For the text-containing cell, return its midpoint in [x, y] coordinate format. 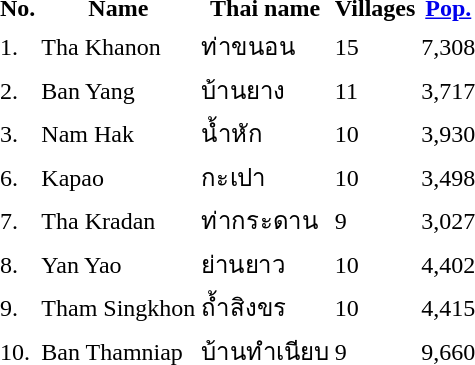
Nam Hak [118, 134]
Tha Kradan [118, 220]
น้ำหัก [265, 134]
ท่ากระดาน [265, 220]
9 [374, 220]
ย่านยาว [265, 264]
ถ้ำสิงขร [265, 308]
11 [374, 90]
กะเปา [265, 177]
ท่าขนอน [265, 46]
Ban Yang [118, 90]
Tha Khanon [118, 46]
15 [374, 46]
Tham Singkhon [118, 308]
บ้านยาง [265, 90]
Yan Yao [118, 264]
Kapao [118, 177]
